Capture the cell that displays the provided text and extract its [x, y] central coordinate. 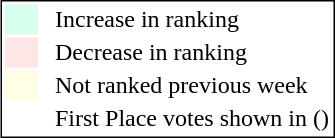
Decrease in ranking [192, 53]
Increase in ranking [192, 19]
First Place votes shown in () [192, 119]
Not ranked previous week [192, 85]
